Capture the cell that displays the provided text and extract its (x, y) central coordinate. 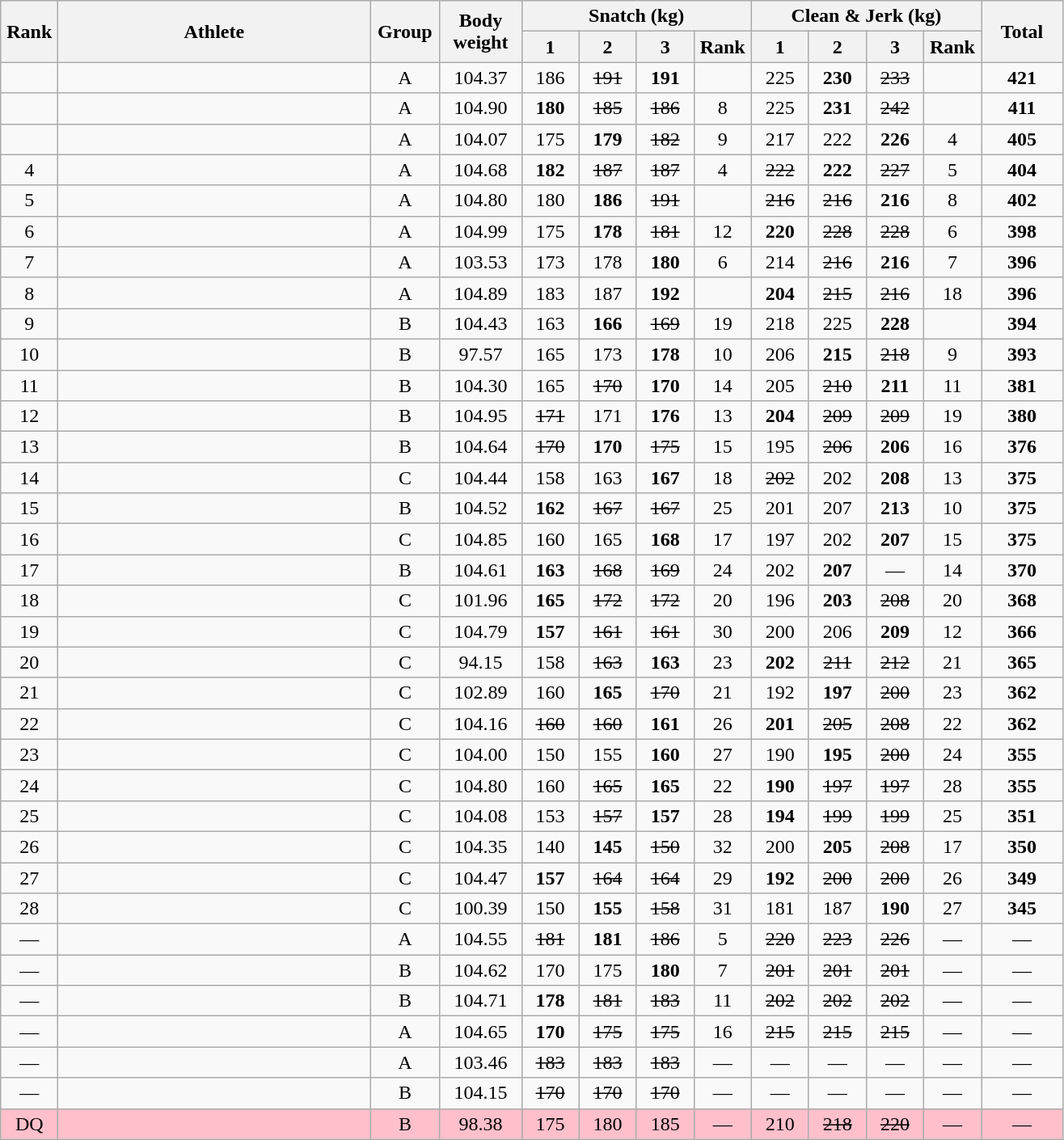
104.99 (480, 231)
213 (894, 509)
104.68 (480, 170)
398 (1022, 231)
368 (1022, 601)
421 (1022, 78)
32 (723, 847)
214 (779, 262)
217 (779, 139)
97.57 (480, 354)
162 (550, 509)
103.46 (480, 1062)
351 (1022, 816)
104.37 (480, 78)
104.64 (480, 447)
394 (1022, 323)
223 (838, 939)
104.07 (480, 139)
104.71 (480, 1001)
31 (723, 909)
227 (894, 170)
104.47 (480, 877)
102.89 (480, 693)
231 (838, 108)
405 (1022, 139)
104.16 (480, 724)
104.08 (480, 816)
104.79 (480, 631)
233 (894, 78)
104.52 (480, 509)
365 (1022, 662)
194 (779, 816)
380 (1022, 416)
345 (1022, 909)
349 (1022, 877)
DQ (29, 1124)
104.65 (480, 1032)
153 (550, 816)
393 (1022, 354)
104.95 (480, 416)
104.85 (480, 539)
Snatch (kg) (636, 16)
101.96 (480, 601)
30 (723, 631)
104.30 (480, 386)
402 (1022, 201)
179 (608, 139)
203 (838, 601)
212 (894, 662)
196 (779, 601)
370 (1022, 570)
104.00 (480, 754)
166 (608, 323)
Athlete (214, 32)
Clean & Jerk (kg) (866, 16)
98.38 (480, 1124)
366 (1022, 631)
104.62 (480, 970)
104.44 (480, 478)
242 (894, 108)
176 (665, 416)
104.89 (480, 293)
381 (1022, 386)
94.15 (480, 662)
103.53 (480, 262)
Body weight (480, 32)
411 (1022, 108)
104.55 (480, 939)
230 (838, 78)
145 (608, 847)
104.90 (480, 108)
104.43 (480, 323)
29 (723, 877)
350 (1022, 847)
404 (1022, 170)
Total (1022, 32)
Group (405, 32)
140 (550, 847)
376 (1022, 447)
104.61 (480, 570)
104.15 (480, 1093)
104.35 (480, 847)
100.39 (480, 909)
